Extract the [X, Y] coordinate from the center of the cell holding the provided text.  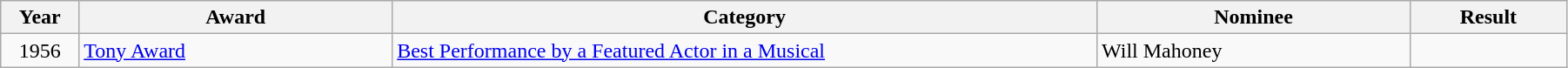
Best Performance by a Featured Actor in a Musical [745, 51]
Category [745, 17]
Award [236, 17]
Tony Award [236, 51]
Result [1488, 17]
Nominee [1254, 17]
Will Mahoney [1254, 51]
Year [40, 17]
1956 [40, 51]
